Identify which cell holds the provided text, then report its (x, y) central coordinate. 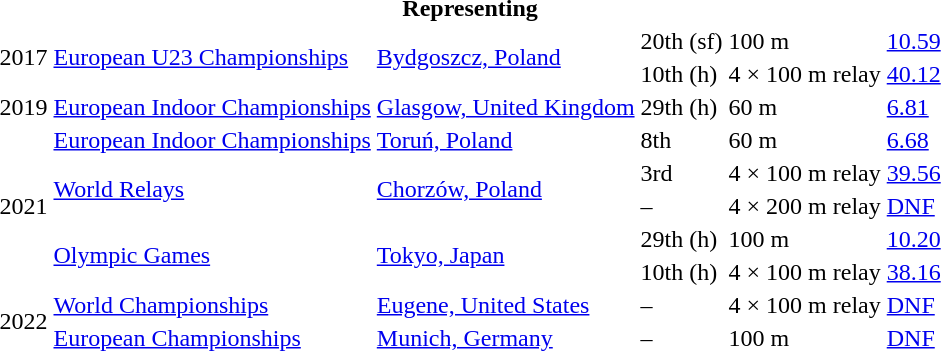
World Championships (212, 305)
Toruń, Poland (506, 140)
20th (sf) (682, 41)
3rd (682, 173)
Eugene, United States (506, 305)
European U23 Championships (212, 58)
4 × 200 m relay (804, 206)
8th (682, 140)
Tokyo, Japan (506, 256)
World Relays (212, 190)
Bydgoszcz, Poland (506, 58)
Chorzów, Poland (506, 190)
Olympic Games (212, 256)
Glasgow, United Kingdom (506, 107)
